Capture the cell that displays the provided text and extract its (X, Y) central coordinate. 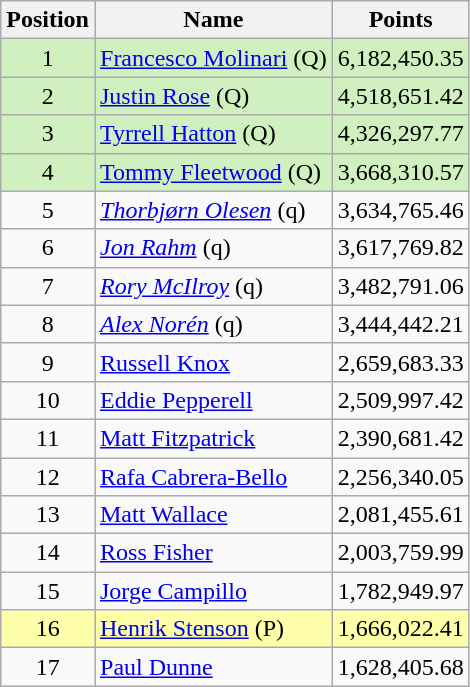
3,668,310.57 (400, 172)
7 (48, 286)
1,782,949.97 (400, 591)
9 (48, 362)
1,666,022.41 (400, 629)
16 (48, 629)
Matt Wallace (213, 515)
5 (48, 210)
3,634,765.46 (400, 210)
6,182,450.35 (400, 58)
Justin Rose (Q) (213, 96)
Henrik Stenson (P) (213, 629)
Tommy Fleetwood (Q) (213, 172)
2,509,997.42 (400, 400)
Jon Rahm (q) (213, 248)
Name (213, 20)
3 (48, 134)
Ross Fisher (213, 553)
3,444,442.21 (400, 324)
3,482,791.06 (400, 286)
2,081,455.61 (400, 515)
13 (48, 515)
15 (48, 591)
4,518,651.42 (400, 96)
Russell Knox (213, 362)
14 (48, 553)
8 (48, 324)
11 (48, 438)
2,256,340.05 (400, 477)
4 (48, 172)
4,326,297.77 (400, 134)
10 (48, 400)
2,659,683.33 (400, 362)
Francesco Molinari (Q) (213, 58)
Thorbjørn Olesen (q) (213, 210)
2,390,681.42 (400, 438)
6 (48, 248)
Position (48, 20)
Matt Fitzpatrick (213, 438)
12 (48, 477)
Rafa Cabrera-Bello (213, 477)
Paul Dunne (213, 667)
17 (48, 667)
Points (400, 20)
Alex Norén (q) (213, 324)
2,003,759.99 (400, 553)
1,628,405.68 (400, 667)
3,617,769.82 (400, 248)
Rory McIlroy (q) (213, 286)
2 (48, 96)
Eddie Pepperell (213, 400)
1 (48, 58)
Tyrrell Hatton (Q) (213, 134)
Jorge Campillo (213, 591)
